Return (x, y) of the center of cell containing provided text 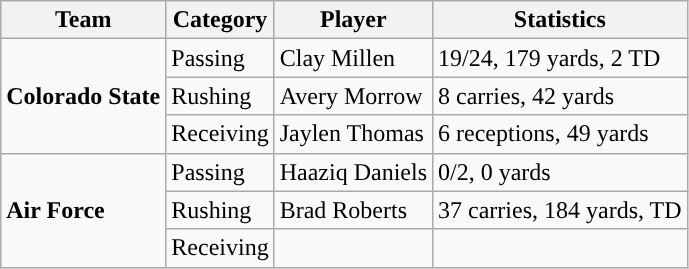
19/24, 179 yards, 2 TD (560, 58)
Haaziq Daniels (353, 172)
6 receptions, 49 yards (560, 134)
0/2, 0 yards (560, 172)
37 carries, 184 yards, TD (560, 210)
Jaylen Thomas (353, 134)
Category (220, 20)
Brad Roberts (353, 210)
8 carries, 42 yards (560, 96)
Air Force (84, 210)
Colorado State (84, 96)
Team (84, 20)
Statistics (560, 20)
Clay Millen (353, 58)
Avery Morrow (353, 96)
Player (353, 20)
